Identify which cell holds the provided text, then report its (x, y) central coordinate. 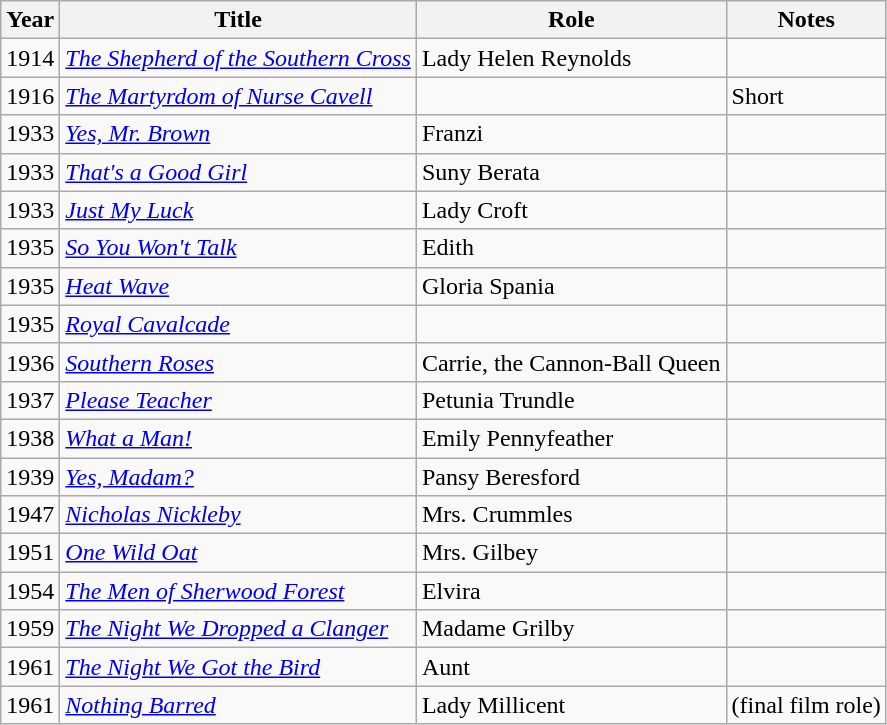
Nothing Barred (238, 705)
Role (571, 20)
The Night We Got the Bird (238, 667)
Emily Pennyfeather (571, 438)
Aunt (571, 667)
Short (806, 96)
Pansy Beresford (571, 477)
Lady Millicent (571, 705)
1951 (30, 553)
Carrie, the Cannon-Ball Queen (571, 362)
Madame Grilby (571, 629)
Nicholas Nickleby (238, 515)
Petunia Trundle (571, 400)
(final film role) (806, 705)
The Martyrdom of Nurse Cavell (238, 96)
1916 (30, 96)
Edith (571, 248)
The Men of Sherwood Forest (238, 591)
Yes, Mr. Brown (238, 134)
1959 (30, 629)
Mrs. Gilbey (571, 553)
Just My Luck (238, 210)
1939 (30, 477)
Title (238, 20)
1947 (30, 515)
Yes, Madam? (238, 477)
The Night We Dropped a Clanger (238, 629)
Please Teacher (238, 400)
Suny Berata (571, 172)
1914 (30, 58)
1937 (30, 400)
So You Won't Talk (238, 248)
1938 (30, 438)
1936 (30, 362)
One Wild Oat (238, 553)
The Shepherd of the Southern Cross (238, 58)
Royal Cavalcade (238, 324)
Lady Helen Reynolds (571, 58)
1954 (30, 591)
Notes (806, 20)
Franzi (571, 134)
What a Man! (238, 438)
Mrs. Crummles (571, 515)
Heat Wave (238, 286)
That's a Good Girl (238, 172)
Year (30, 20)
Southern Roses (238, 362)
Elvira (571, 591)
Gloria Spania (571, 286)
Lady Croft (571, 210)
